Scan for the cell matching the given text and deliver its (X, Y) coordinate at center. 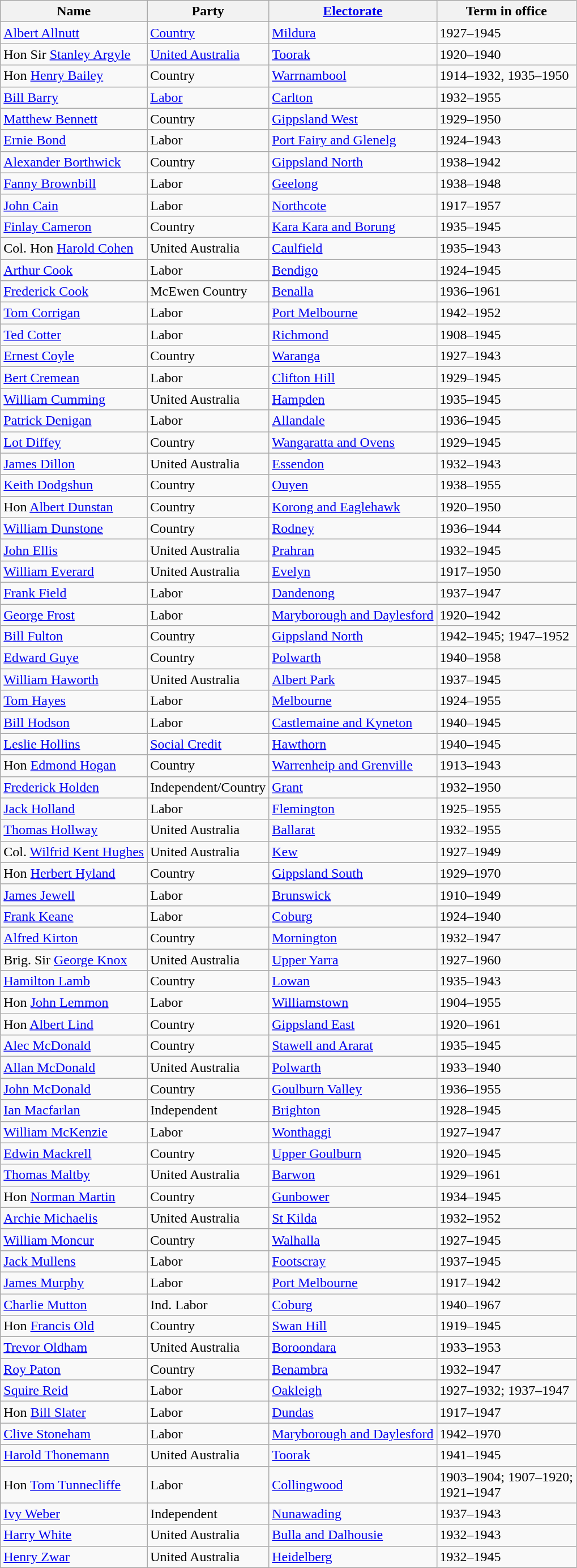
Albert Allnutt (74, 33)
Oakleigh (353, 1391)
Walhalla (353, 1240)
Thomas Hollway (74, 830)
1929–1950 (506, 119)
1942–1945; 1947–1952 (506, 636)
1924–1940 (506, 916)
Waranga (353, 356)
1924–1943 (506, 140)
Hon Bill Slater (74, 1412)
1920–1950 (506, 507)
Edwin Mackrell (74, 1153)
Party (208, 11)
James Jewell (74, 895)
1932–1950 (506, 787)
Harold Thonemann (74, 1455)
Brighton (353, 1110)
Fanny Brownbill (74, 183)
1924–1955 (506, 701)
Bill Hodson (74, 723)
Frederick Holden (74, 787)
Port Fairy and Glenelg (353, 140)
Hampden (353, 399)
Electorate (353, 11)
Hon Francis Old (74, 1326)
William Moncur (74, 1240)
Tom Corrigan (74, 313)
Prahran (353, 550)
Hon Edmond Hogan (74, 766)
Tom Hayes (74, 701)
Grant (353, 787)
1932–1952 (506, 1218)
1917–1957 (506, 205)
Mornington (353, 938)
Dandenong (353, 593)
1934–1945 (506, 1197)
1927–1949 (506, 852)
Gippsland West (353, 119)
Swan Hill (353, 1326)
1938–1955 (506, 485)
Carlton (353, 97)
Social Credit (208, 744)
Roy Paton (74, 1369)
Brig. Sir George Knox (74, 960)
Stawell and Ararat (353, 1046)
Hon Norman Martin (74, 1197)
Hon Henry Bailey (74, 76)
Albert Park (353, 680)
Ted Cotter (74, 335)
Gippsland East (353, 1024)
1924–1945 (506, 270)
James Dillon (74, 464)
Ivy Weber (74, 1514)
Kew (353, 852)
1910–1949 (506, 895)
1919–1945 (506, 1326)
Frank Field (74, 593)
William Haworth (74, 680)
Warrnambool (353, 76)
Upper Goulburn (353, 1153)
Brunswick (353, 895)
1914–1932, 1935–1950 (506, 76)
Frank Keane (74, 916)
Collingwood (353, 1485)
Flemington (353, 809)
Jack Holland (74, 809)
William Cumming (74, 399)
Name (74, 11)
Ian Macfarlan (74, 1110)
1927–1943 (506, 356)
Independent/Country (208, 787)
Matthew Bennett (74, 119)
Wonthaggi (353, 1132)
Archie Michaelis (74, 1218)
Leslie Hollins (74, 744)
Clive Stoneham (74, 1434)
Col. Wilfrid Kent Hughes (74, 852)
Evelyn (353, 571)
Bill Barry (74, 97)
Squire Reid (74, 1391)
1929–1970 (506, 873)
Northcote (353, 205)
Hamilton Lamb (74, 981)
Wangaratta and Ovens (353, 442)
1936–1961 (506, 292)
William McKenzie (74, 1132)
1938–1942 (506, 162)
Charlie Mutton (74, 1304)
1920–1945 (506, 1153)
Hawthorn (353, 744)
Hon John Lemmon (74, 1003)
James Murphy (74, 1283)
St Kilda (353, 1218)
1940–1958 (506, 658)
1936–1944 (506, 528)
1942–1952 (506, 313)
Arthur Cook (74, 270)
Harry White (74, 1535)
Hon Tom Tunnecliffe (74, 1485)
Ouyen (353, 485)
George Frost (74, 614)
1933–1953 (506, 1348)
Lowan (353, 981)
William Everard (74, 571)
1903–1904; 1907–1920;1921–1947 (506, 1485)
Clifton Hill (353, 378)
McEwen Country (208, 292)
1937–1947 (506, 593)
John McDonald (74, 1089)
1933–1940 (506, 1067)
John Cain (74, 205)
Alfred Kirton (74, 938)
Footscray (353, 1261)
Nunawading (353, 1514)
1913–1943 (506, 766)
Alexander Borthwick (74, 162)
1938–1948 (506, 183)
Thomas Maltby (74, 1175)
Mildura (353, 33)
Benambra (353, 1369)
1927–1960 (506, 960)
Boroondara (353, 1348)
1904–1955 (506, 1003)
Bill Fulton (74, 636)
1920–1961 (506, 1024)
Barwon (353, 1175)
Ballarat (353, 830)
Edward Guye (74, 658)
William Dunstone (74, 528)
Hon Albert Dunstan (74, 507)
Dundas (353, 1412)
Warrenheip and Grenville (353, 766)
Hon Sir Stanley Argyle (74, 54)
1941–1945 (506, 1455)
1908–1945 (506, 335)
Richmond (353, 335)
Goulburn Valley (353, 1089)
Finlay Cameron (74, 227)
1925–1955 (506, 809)
Heidelberg (353, 1557)
Benalla (353, 292)
Korong and Eaglehawk (353, 507)
Melbourne (353, 701)
1937–1943 (506, 1514)
1936–1945 (506, 421)
Bert Cremean (74, 378)
Col. Hon Harold Cohen (74, 248)
Alec McDonald (74, 1046)
Bendigo (353, 270)
Caulfield (353, 248)
Williamstown (353, 1003)
Henry Zwar (74, 1557)
Allandale (353, 421)
Rodney (353, 528)
Lot Diffey (74, 442)
Allan McDonald (74, 1067)
John Ellis (74, 550)
1936–1955 (506, 1089)
Keith Dodgshun (74, 485)
1928–1945 (506, 1110)
1927–1947 (506, 1132)
1929–1961 (506, 1175)
Hon Herbert Hyland (74, 873)
Gippsland South (353, 873)
1917–1950 (506, 571)
Essendon (353, 464)
Ernest Coyle (74, 356)
Term in office (506, 11)
1920–1940 (506, 54)
1917–1942 (506, 1283)
Kara Kara and Borung (353, 227)
Gunbower (353, 1197)
Upper Yarra (353, 960)
1927–1932; 1937–1947 (506, 1391)
Hon Albert Lind (74, 1024)
Trevor Oldham (74, 1348)
Frederick Cook (74, 292)
1920–1942 (506, 614)
1940–1967 (506, 1304)
Patrick Denigan (74, 421)
Ind. Labor (208, 1304)
1917–1947 (506, 1412)
Bulla and Dalhousie (353, 1535)
Geelong (353, 183)
Jack Mullens (74, 1261)
Ernie Bond (74, 140)
1942–1970 (506, 1434)
Castlemaine and Kyneton (353, 723)
